Find where the given text appears and provide that cell's center as [x, y] coordinate. 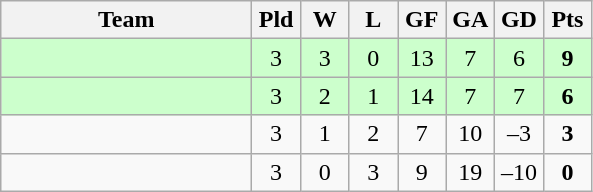
W [324, 20]
GF [422, 20]
L [374, 20]
Pts [568, 20]
GA [470, 20]
10 [470, 134]
Pld [276, 20]
GD [520, 20]
13 [422, 58]
Team [126, 20]
14 [422, 96]
–10 [520, 172]
–3 [520, 134]
19 [470, 172]
